From the cell containing the given text, extract its center point as [x, y] coordinate. 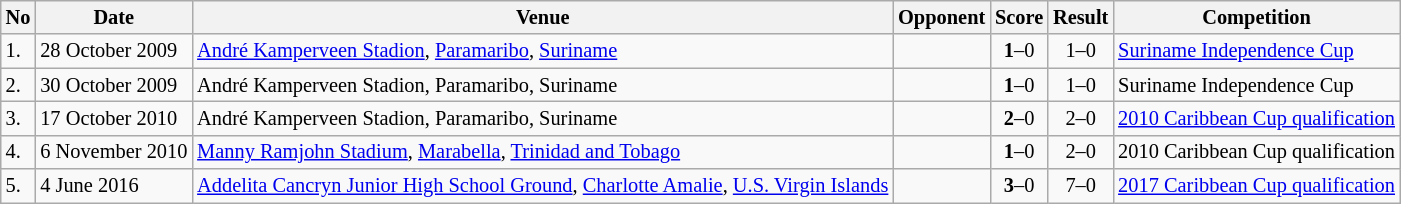
1. [18, 51]
3. [18, 118]
Venue [542, 17]
5. [18, 186]
Result [1080, 17]
6 November 2010 [114, 152]
17 October 2010 [114, 118]
2. [18, 85]
30 October 2009 [114, 85]
2017 Caribbean Cup qualification [1256, 186]
Opponent [942, 17]
4 June 2016 [114, 186]
Score [1019, 17]
28 October 2009 [114, 51]
3–0 [1019, 186]
Date [114, 17]
7–0 [1080, 186]
Manny Ramjohn Stadium, Marabella, Trinidad and Tobago [542, 152]
No [18, 17]
Competition [1256, 17]
Addelita Cancryn Junior High School Ground, Charlotte Amalie, U.S. Virgin Islands [542, 186]
4. [18, 152]
